Find where the given text appears and provide that cell's center as [x, y] coordinate. 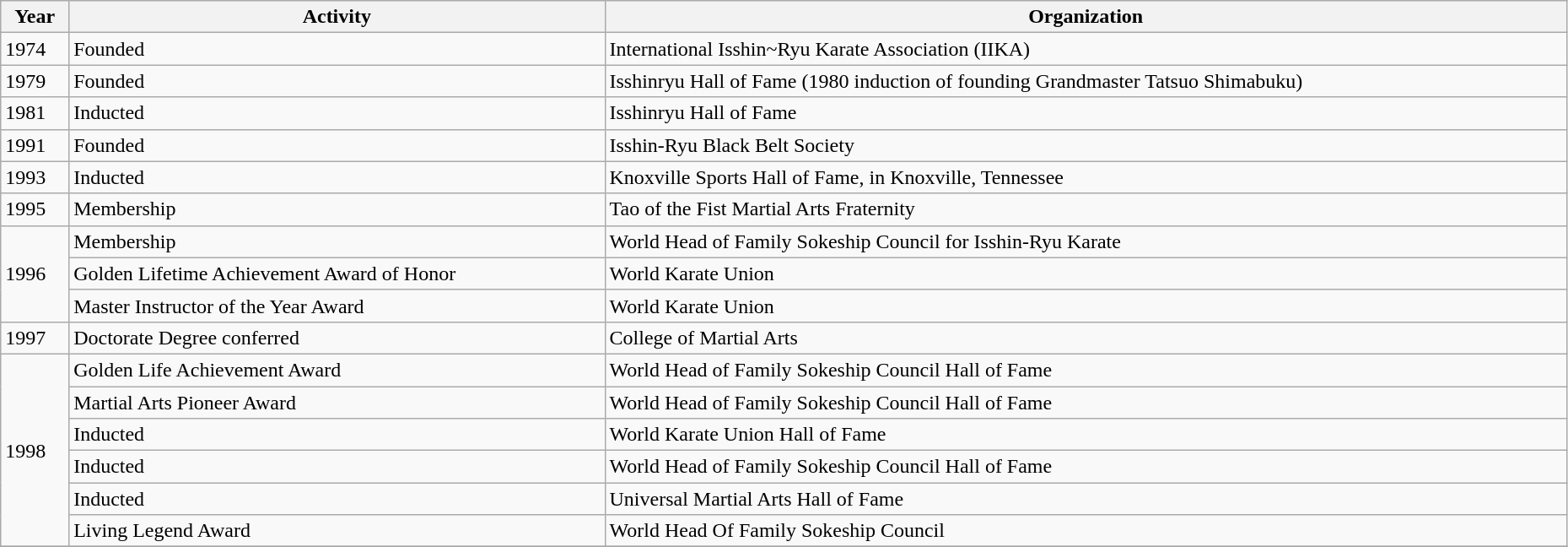
Isshinryu Hall of Fame (1980 induction of founding Grandmaster Tatsuo Shimabuku) [1086, 81]
Master Instructor of the Year Award [337, 306]
Martial Arts Pioneer Award [337, 403]
World Karate Union Hall of Fame [1086, 435]
World Head of Family Sokeship Council for Isshin-Ryu Karate [1086, 241]
College of Martial Arts [1086, 338]
Golden Lifetime Achievement Award of Honor [337, 273]
1974 [35, 49]
Doctorate Degree conferred [337, 338]
1997 [35, 338]
1981 [35, 113]
Activity [337, 17]
Living Legend Award [337, 531]
1995 [35, 209]
Isshin-Ryu Black Belt Society [1086, 145]
Golden Life Achievement Award [337, 370]
Knoxville Sports Hall of Fame, in Knoxville, Tennessee [1086, 177]
1993 [35, 177]
1979 [35, 81]
1991 [35, 145]
Year [35, 17]
Universal Martial Arts Hall of Fame [1086, 499]
International Isshin~Ryu Karate Association (IIKA) [1086, 49]
1998 [35, 450]
Isshinryu Hall of Fame [1086, 113]
1996 [35, 273]
World Head Of Family Sokeship Council [1086, 531]
Tao of the Fist Martial Arts Fraternity [1086, 209]
Organization [1086, 17]
